For the text-containing cell, return its midpoint in (x, y) coordinate format. 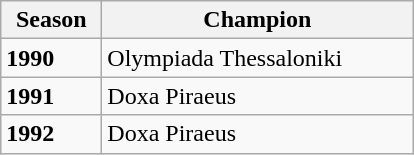
Champion (258, 20)
1992 (52, 134)
1991 (52, 96)
Season (52, 20)
1990 (52, 58)
Olympiada Thessaloniki (258, 58)
